Determine the (X, Y) coordinate at the center of the cell enclosing the given text.  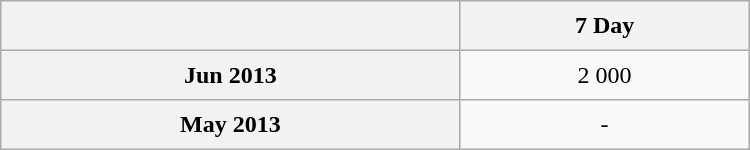
- (604, 125)
2 000 (604, 75)
Jun 2013 (230, 75)
May 2013 (230, 125)
7 Day (604, 26)
